Detect which cell encompasses the target text, then output its [X, Y] center coordinate. 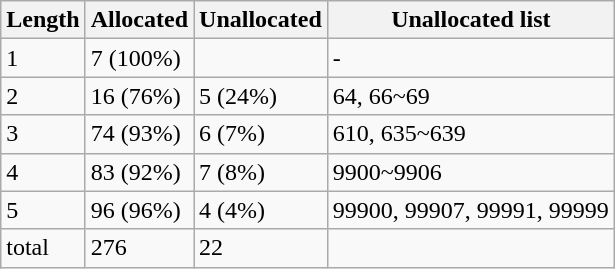
5 [43, 210]
3 [43, 134]
96 (96%) [139, 210]
1 [43, 58]
total [43, 248]
Unallocated [261, 20]
74 (93%) [139, 134]
Unallocated list [470, 20]
83 (92%) [139, 172]
276 [139, 248]
4 (4%) [261, 210]
22 [261, 248]
2 [43, 96]
16 (76%) [139, 96]
6 (7%) [261, 134]
64, 66~69 [470, 96]
- [470, 58]
7 (100%) [139, 58]
Allocated [139, 20]
4 [43, 172]
99900, 99907, 99991, 99999 [470, 210]
5 (24%) [261, 96]
610, 635~639 [470, 134]
9900~9906 [470, 172]
Length [43, 20]
7 (8%) [261, 172]
